From the cell containing the given text, extract its center point as (X, Y) coordinate. 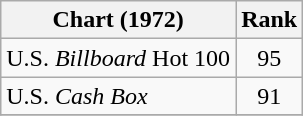
95 (270, 58)
Chart (1972) (118, 20)
U.S. Billboard Hot 100 (118, 58)
91 (270, 96)
U.S. Cash Box (118, 96)
Rank (270, 20)
